Pinpoint the cell where the given text exists, returning its (x, y) midpoint coordinate. 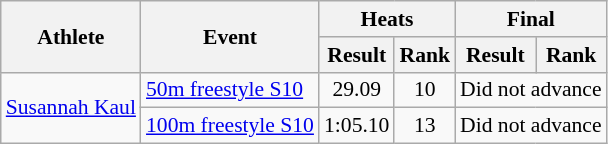
13 (424, 126)
50m freestyle S10 (230, 90)
Final (531, 19)
Event (230, 36)
29.09 (356, 90)
1:05.10 (356, 126)
Athlete (71, 36)
100m freestyle S10 (230, 126)
10 (424, 90)
Heats (387, 19)
Susannah Kaul (71, 108)
